From the cell containing the given text, extract its center point as [X, Y] coordinate. 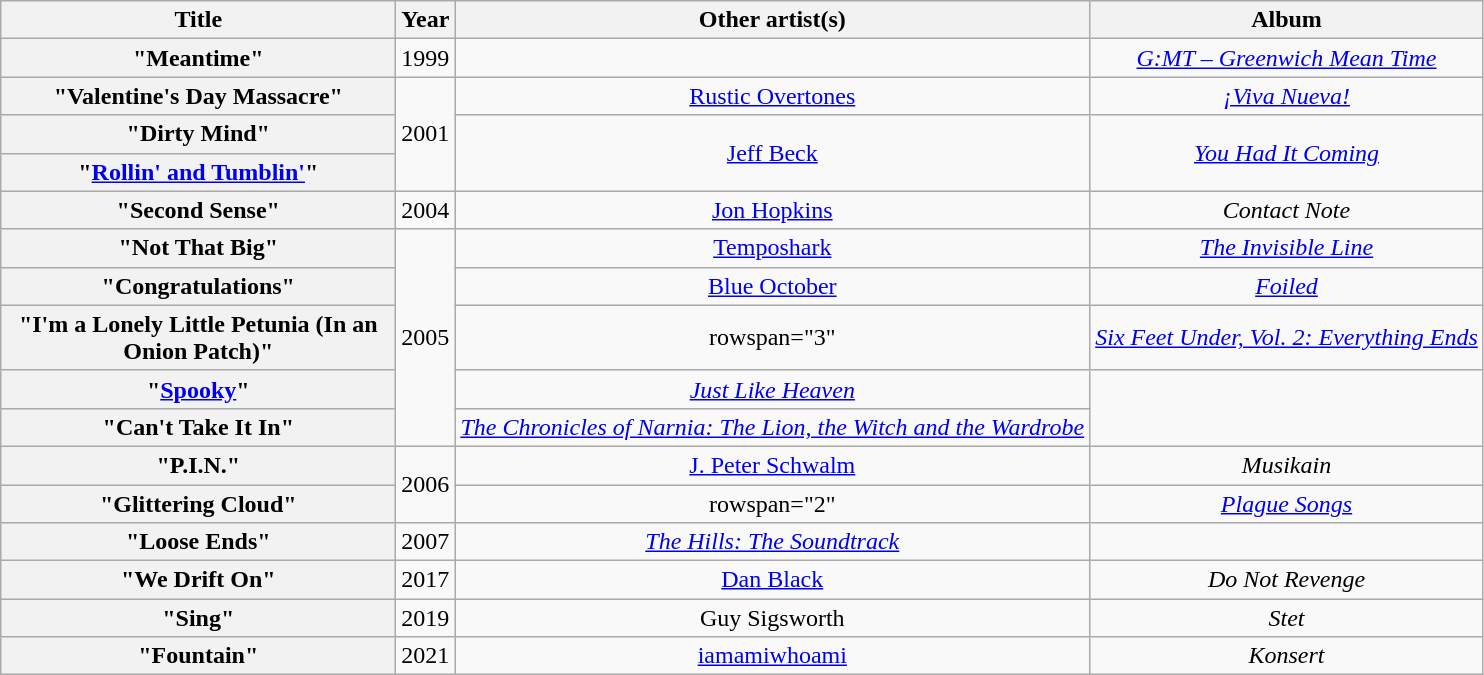
"We Drift On" [198, 580]
2007 [426, 542]
2005 [426, 338]
Do Not Revenge [1287, 580]
"Fountain" [198, 656]
Dan Black [772, 580]
G:MT – Greenwich Mean Time [1287, 58]
"P.I.N." [198, 465]
"Sing" [198, 618]
2019 [426, 618]
Just Like Heaven [772, 389]
The Hills: The Soundtrack [772, 542]
2006 [426, 484]
Konsert [1287, 656]
J. Peter Schwalm [772, 465]
Foiled [1287, 286]
"Congratulations" [198, 286]
2001 [426, 134]
¡Viva Nueva! [1287, 96]
"Spooky" [198, 389]
1999 [426, 58]
Musikain [1287, 465]
Jeff Beck [772, 153]
The Invisible Line [1287, 248]
Rustic Overtones [772, 96]
"Dirty Mind" [198, 134]
"Second Sense" [198, 210]
Jon Hopkins [772, 210]
The Chronicles of Narnia: The Lion, the Witch and the Wardrobe [772, 427]
"Can't Take It In" [198, 427]
Guy Sigsworth [772, 618]
Album [1287, 20]
2004 [426, 210]
"Not That Big" [198, 248]
Other artist(s) [772, 20]
rowspan="2" [772, 503]
Temposhark [772, 248]
Six Feet Under, Vol. 2: Everything Ends [1287, 338]
Stet [1287, 618]
rowspan="3" [772, 338]
Blue October [772, 286]
Year [426, 20]
You Had It Coming [1287, 153]
Contact Note [1287, 210]
"Meantime" [198, 58]
2021 [426, 656]
Plague Songs [1287, 503]
"Valentine's Day Massacre" [198, 96]
"Rollin' and Tumblin'" [198, 172]
"Glittering Cloud" [198, 503]
2017 [426, 580]
"I'm a Lonely Little Petunia (In an Onion Patch)" [198, 338]
"Loose Ends" [198, 542]
iamamiwhoami [772, 656]
Title [198, 20]
